Pinpoint the cell where the given text exists, returning its (x, y) midpoint coordinate. 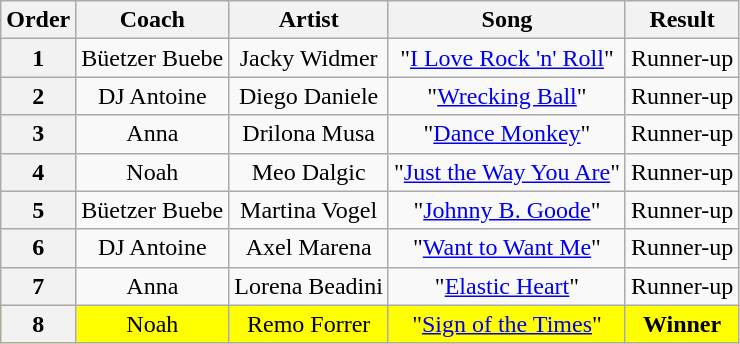
Artist (309, 20)
"Sign of the Times" (506, 324)
Axel Marena (309, 248)
Result (682, 20)
Song (506, 20)
Diego Daniele (309, 96)
"Wrecking Ball" (506, 96)
Martina Vogel (309, 210)
Remo Forrer (309, 324)
4 (38, 172)
8 (38, 324)
5 (38, 210)
Winner (682, 324)
Jacky Widmer (309, 58)
2 (38, 96)
6 (38, 248)
Lorena Beadini (309, 286)
"Elastic Heart" (506, 286)
"Want to Want Me" (506, 248)
"Just the Way You Are" (506, 172)
Coach (152, 20)
1 (38, 58)
3 (38, 134)
"I Love Rock 'n' Roll" (506, 58)
Drilona Musa (309, 134)
Meo Dalgic (309, 172)
Order (38, 20)
"Johnny B. Goode" (506, 210)
"Dance Monkey" (506, 134)
7 (38, 286)
